Return (X, Y) of the center of cell containing provided text 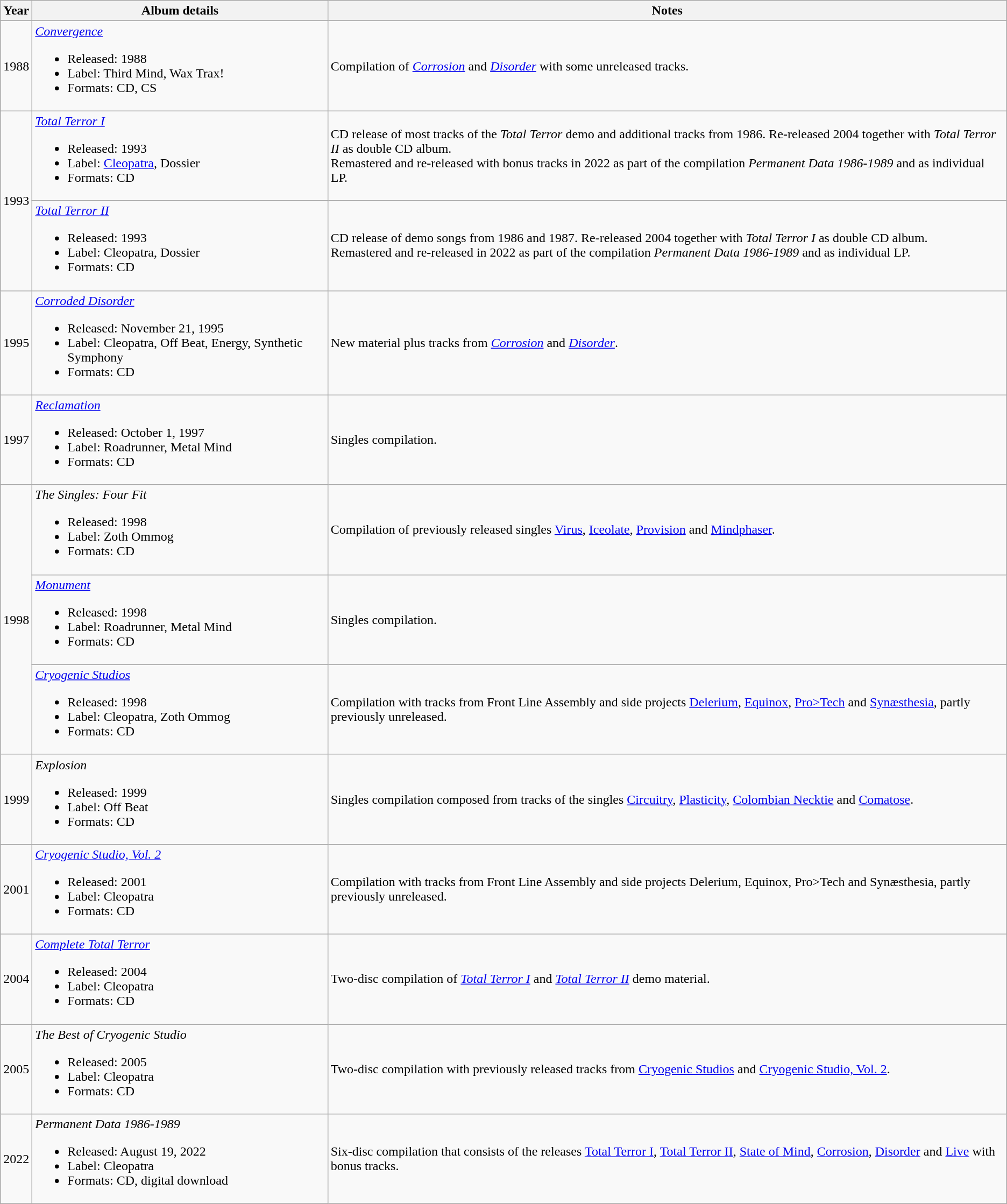
Cryogenic StudiosReleased: 1998Label: Cleopatra, Zoth OmmogFormats: CD (180, 709)
MonumentReleased: 1998Label: Roadrunner, Metal MindFormats: CD (180, 620)
1988 (16, 66)
Two-disc compilation of Total Terror I and Total Terror II demo material. (667, 979)
Complete Total TerrorReleased: 2004Label: CleopatraFormats: CD (180, 979)
1998 (16, 620)
Compilation of Corrosion and Disorder with some unreleased tracks. (667, 66)
Two-disc compilation with previously released tracks from Cryogenic Studios and Cryogenic Studio, Vol. 2. (667, 1070)
Total Terror IReleased: 1993Label: Cleopatra, DossierFormats: CD (180, 156)
Total Terror IIReleased: 1993Label: Cleopatra, DossierFormats: CD (180, 245)
New material plus tracks from Corrosion and Disorder. (667, 343)
2005 (16, 1070)
2004 (16, 979)
1999 (16, 799)
The Singles: Four FitReleased: 1998Label: Zoth OmmogFormats: CD (180, 529)
1993 (16, 201)
The Best of Cryogenic StudioReleased: 2005Label: CleopatraFormats: CD (180, 1070)
Corroded DisorderReleased: November 21, 1995Label: Cleopatra, Off Beat, Energy, Synthetic SymphonyFormats: CD (180, 343)
Six-disc compilation that consists of the releases Total Terror I, Total Terror II, State of Mind, Corrosion, Disorder and Live with bonus tracks. (667, 1159)
Compilation of previously released singles Virus, Iceolate, Provision and Mindphaser. (667, 529)
Notes (667, 11)
1995 (16, 343)
Year (16, 11)
Permanent Data 1986-1989Released: August 19, 2022Label: CleopatraFormats: CD, digital download (180, 1159)
ExplosionReleased: 1999Label: Off BeatFormats: CD (180, 799)
2001 (16, 889)
2022 (16, 1159)
1997 (16, 440)
ReclamationReleased: October 1, 1997Label: Roadrunner, Metal MindFormats: CD (180, 440)
Cryogenic Studio, Vol. 2Released: 2001Label: CleopatraFormats: CD (180, 889)
Singles compilation composed from tracks of the singles Circuitry, Plasticity, Colombian Necktie and Comatose. (667, 799)
Album details (180, 11)
ConvergenceReleased: 1988Label: Third Mind, Wax Trax!Formats: CD, CS (180, 66)
